From the cell containing the given text, extract its center point as [x, y] coordinate. 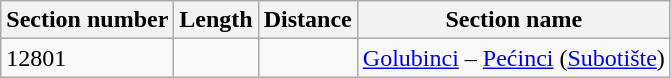
Golubinci – Pećinci (Subotište) [514, 58]
12801 [88, 58]
Distance [308, 20]
Section number [88, 20]
Section name [514, 20]
Length [216, 20]
